For the text-containing cell, return its midpoint in (x, y) coordinate format. 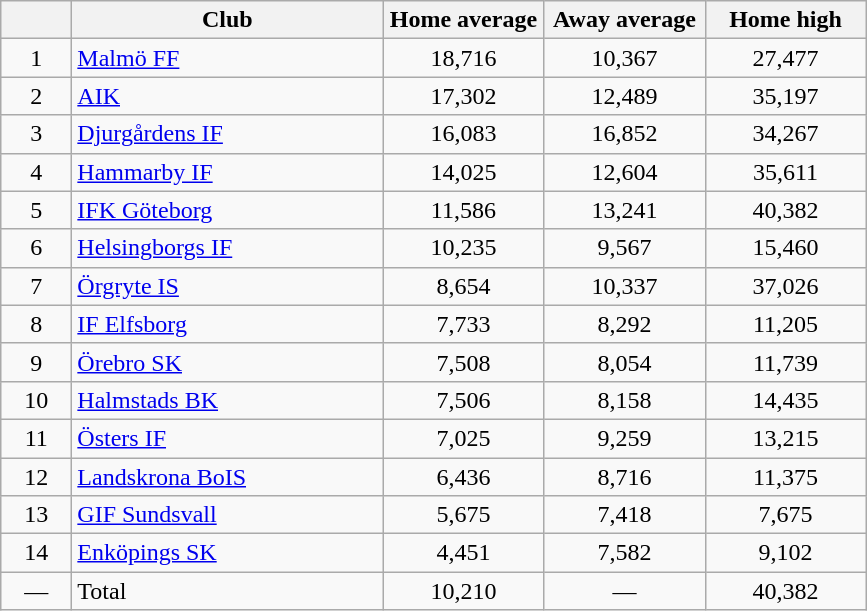
8,654 (464, 286)
Halmstads BK (228, 400)
Hammarby IF (228, 172)
11 (36, 438)
9,102 (786, 553)
16,083 (464, 134)
IFK Göteborg (228, 210)
5 (36, 210)
Örebro SK (228, 362)
34,267 (786, 134)
10,367 (624, 58)
11,205 (786, 324)
Home average (464, 20)
7,025 (464, 438)
7,506 (464, 400)
27,477 (786, 58)
17,302 (464, 96)
11,375 (786, 477)
14,435 (786, 400)
Total (228, 591)
Djurgårdens IF (228, 134)
8,292 (624, 324)
12 (36, 477)
8,054 (624, 362)
13,215 (786, 438)
35,197 (786, 96)
7,675 (786, 515)
4 (36, 172)
15,460 (786, 248)
2 (36, 96)
12,604 (624, 172)
IF Elfsborg (228, 324)
18,716 (464, 58)
12,489 (624, 96)
Club (228, 20)
9,567 (624, 248)
7,733 (464, 324)
10,235 (464, 248)
13 (36, 515)
GIF Sundsvall (228, 515)
7 (36, 286)
9,259 (624, 438)
3 (36, 134)
Helsingborgs IF (228, 248)
7,418 (624, 515)
9 (36, 362)
AIK (228, 96)
6 (36, 248)
7,582 (624, 553)
Malmö FF (228, 58)
16,852 (624, 134)
8,158 (624, 400)
11,739 (786, 362)
Home high (786, 20)
6,436 (464, 477)
10 (36, 400)
10,337 (624, 286)
10,210 (464, 591)
8,716 (624, 477)
35,611 (786, 172)
7,508 (464, 362)
11,586 (464, 210)
Östers IF (228, 438)
14,025 (464, 172)
4,451 (464, 553)
13,241 (624, 210)
Landskrona BoIS (228, 477)
14 (36, 553)
Away average (624, 20)
37,026 (786, 286)
5,675 (464, 515)
Örgryte IS (228, 286)
1 (36, 58)
Enköpings SK (228, 553)
8 (36, 324)
